Detect which cell encompasses the target text, then output its [x, y] center coordinate. 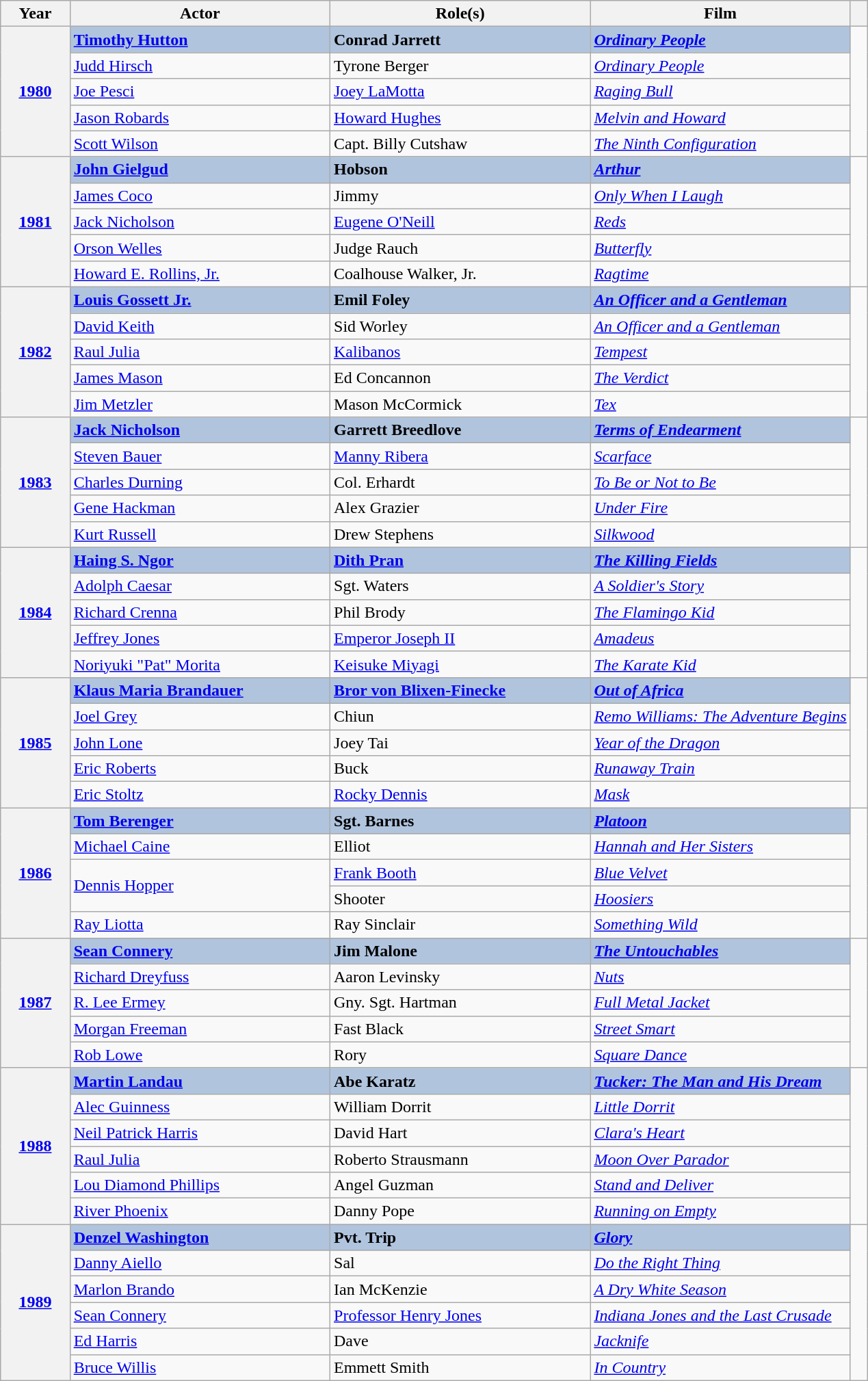
Rocky Dennis [460, 795]
Martin Landau [200, 1081]
1983 [36, 482]
Street Smart [720, 1029]
Reds [720, 222]
Joe Pesci [200, 92]
R. Lee Ermey [200, 1003]
1988 [36, 1146]
Melvin and Howard [720, 118]
Running on Empty [720, 1211]
Ed Harris [200, 1341]
Jeffrey Jones [200, 638]
The Karate Kid [720, 664]
Hoosiers [720, 899]
Silkwood [720, 534]
Jimmy [460, 196]
Sid Worley [460, 326]
River Phoenix [200, 1211]
Eric Roberts [200, 769]
Under Fire [720, 508]
Emperor Joseph II [460, 638]
Manny Ribera [460, 456]
Danny Aiello [200, 1263]
Jim Metzler [200, 404]
Joey Tai [460, 742]
Shooter [460, 899]
Pvt. Trip [460, 1237]
Sgt. Barnes [460, 821]
Timothy Hutton [200, 40]
Judge Rauch [460, 248]
Scott Wilson [200, 144]
Terms of Endearment [720, 430]
Capt. Billy Cutshaw [460, 144]
Moon Over Parador [720, 1159]
1981 [36, 222]
Jason Robards [200, 118]
Stand and Deliver [720, 1185]
Drew Stephens [460, 534]
Amadeus [720, 638]
Gny. Sgt. Hartman [460, 1003]
Platoon [720, 821]
Ed Concannon [460, 378]
Mason McCormick [460, 404]
Howard Hughes [460, 118]
Howard E. Rollins, Jr. [200, 274]
Ian McKenzie [460, 1289]
Col. Erhardt [460, 482]
Gene Hackman [200, 508]
Coalhouse Walker, Jr. [460, 274]
David Keith [200, 326]
Frank Booth [460, 873]
Tyrone Berger [460, 66]
Sal [460, 1263]
Year [36, 14]
Richard Crenna [200, 612]
Hobson [460, 170]
Aaron Levinsky [460, 977]
James Coco [200, 196]
Film [720, 14]
Steven Bauer [200, 456]
Actor [200, 14]
Emil Foley [460, 300]
Only When I Laugh [720, 196]
The Flamingo Kid [720, 612]
1982 [36, 352]
Ragtime [720, 274]
Joey LaMotta [460, 92]
Little Dorrit [720, 1107]
1984 [36, 612]
Arthur [720, 170]
Charles Durning [200, 482]
1989 [36, 1302]
Scarface [720, 456]
Tom Berenger [200, 821]
A Dry White Season [720, 1289]
Tucker: The Man and His Dream [720, 1081]
John Gielgud [200, 170]
Marlon Brando [200, 1289]
Abe Karatz [460, 1081]
Orson Welles [200, 248]
James Mason [200, 378]
1987 [36, 1003]
Michael Caine [200, 847]
Nuts [720, 977]
Bruce Willis [200, 1367]
Roberto Strausmann [460, 1159]
Role(s) [460, 14]
Mask [720, 795]
Blue Velvet [720, 873]
Joel Grey [200, 716]
The Verdict [720, 378]
Richard Dreyfuss [200, 977]
Angel Guzman [460, 1185]
Clara's Heart [720, 1133]
Emmett Smith [460, 1367]
Hannah and Her Sisters [720, 847]
To Be or Not to Be [720, 482]
A Soldier's Story [720, 586]
Out of Africa [720, 690]
Sgt. Waters [460, 586]
Garrett Breedlove [460, 430]
Eric Stoltz [200, 795]
Dennis Hopper [200, 886]
The Killing Fields [720, 560]
Rory [460, 1055]
Butterfly [720, 248]
Morgan Freeman [200, 1029]
Year of the Dragon [720, 742]
Glory [720, 1237]
John Lone [200, 742]
Do the Right Thing [720, 1263]
Judd Hirsch [200, 66]
1980 [36, 92]
Rob Lowe [200, 1055]
Jacknife [720, 1341]
Ray Sinclair [460, 925]
Buck [460, 769]
Elliot [460, 847]
Dith Pran [460, 560]
1985 [36, 742]
David Hart [460, 1133]
Dave [460, 1341]
Lou Diamond Phillips [200, 1185]
Ray Liotta [200, 925]
Indiana Jones and the Last Crusade [720, 1315]
Eugene O'Neill [460, 222]
Chiun [460, 716]
Square Dance [720, 1055]
Danny Pope [460, 1211]
Noriyuki "Pat" Morita [200, 664]
Kurt Russell [200, 534]
Phil Brody [460, 612]
Fast Black [460, 1029]
Alex Grazier [460, 508]
Neil Patrick Harris [200, 1133]
Kalibanos [460, 352]
Denzel Washington [200, 1237]
Something Wild [720, 925]
In Country [720, 1367]
Bror von Blixen-Finecke [460, 690]
Klaus Maria Brandauer [200, 690]
Conrad Jarrett [460, 40]
William Dorrit [460, 1107]
The Ninth Configuration [720, 144]
Tempest [720, 352]
1986 [36, 873]
Professor Henry Jones [460, 1315]
Tex [720, 404]
Jim Malone [460, 951]
Remo Williams: The Adventure Begins [720, 716]
Louis Gossett Jr. [200, 300]
Alec Guinness [200, 1107]
Runaway Train [720, 769]
Adolph Caesar [200, 586]
The Untouchables [720, 951]
Keisuke Miyagi [460, 664]
Haing S. Ngor [200, 560]
Raging Bull [720, 92]
Full Metal Jacket [720, 1003]
